From the cell containing the given text, extract its center point as [X, Y] coordinate. 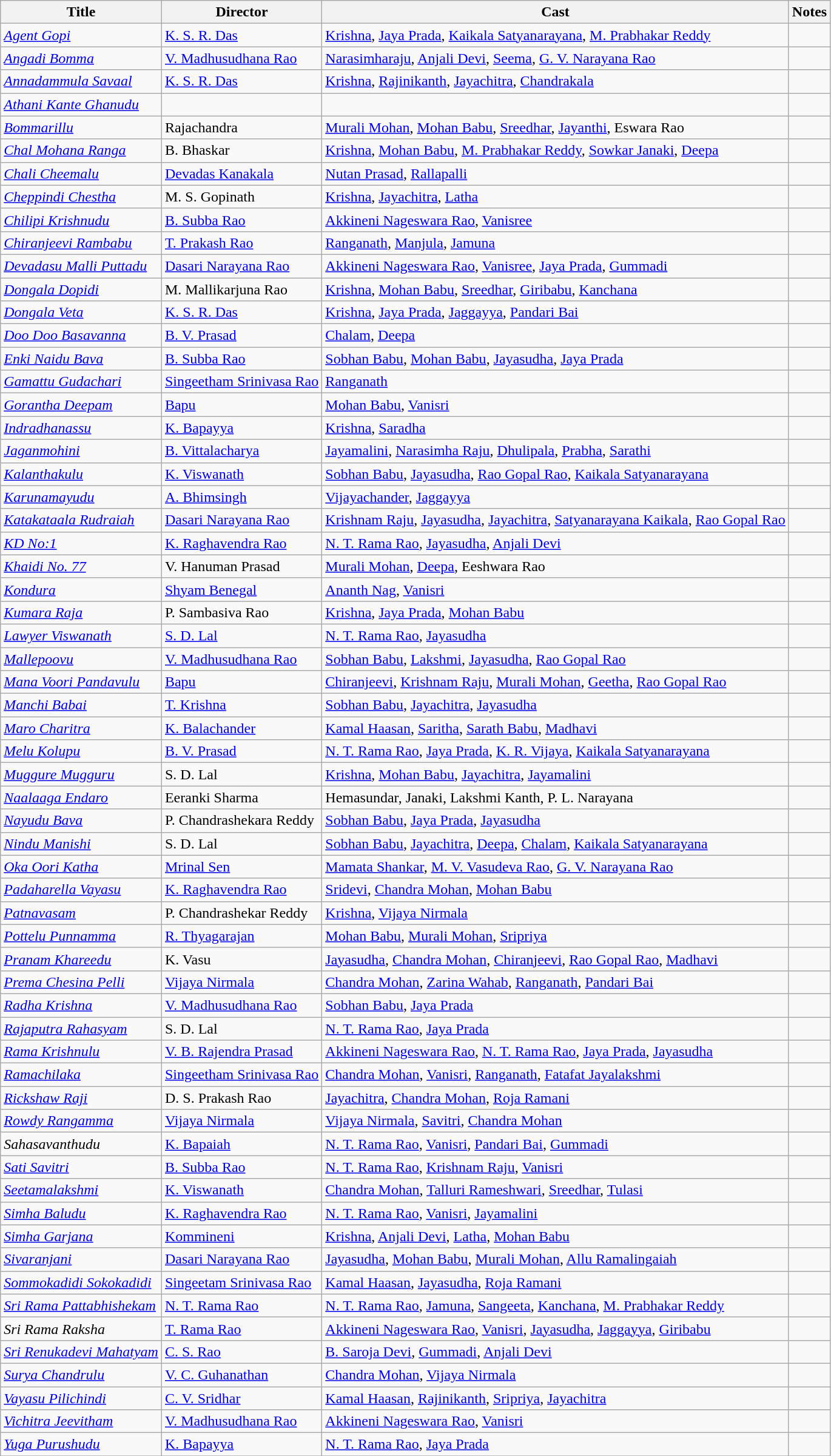
Surya Chandrulu [81, 1375]
Sridevi, Chandra Mohan, Mohan Babu [556, 890]
Doo Doo Basavanna [81, 336]
Sobhan Babu, Jayachitra, Deepa, Chalam, Kaikala Satyanarayana [556, 844]
Krishna, Mohan Babu, Sreedhar, Giribabu, Kanchana [556, 290]
Mamata Shankar, M. V. Vasudeva Rao, G. V. Narayana Rao [556, 867]
Chiranjeevi, Krishnam Raju, Murali Mohan, Geetha, Rao Gopal Rao [556, 682]
Akkineni Nageswara Rao, Vanisri, Jayasudha, Jaggayya, Giribabu [556, 1329]
Kamal Haasan, Jayasudha, Roja Ramani [556, 1282]
Jayasudha, Mohan Babu, Murali Mohan, Allu Ramalingaiah [556, 1259]
Sobhan Babu, Jayasudha, Rao Gopal Rao, Kaikala Satyanarayana [556, 474]
Bommarillu [81, 127]
Devadas Kanakala [241, 174]
Dongala Dopidi [81, 290]
T. Prakash Rao [241, 243]
Kalanthakulu [81, 474]
Notes [809, 12]
R. Thyagarajan [241, 936]
P. Chandrashekara Reddy [241, 821]
Mrinal Sen [241, 867]
Mohan Babu, Vanisri [556, 405]
Krishna, Rajinikanth, Jayachitra, Chandrakala [556, 81]
Vichitra Jeevitham [81, 1421]
Radha Krishna [81, 1005]
B. Vittalacharya [241, 451]
Agent Gopi [81, 35]
B. Saroja Devi, Gummadi, Anjali Devi [556, 1352]
Vayasu Pilichindi [81, 1398]
Sommokadidi Sokokadidi [81, 1282]
Title [81, 12]
N. T. Rama Rao, Vanisri, Jayamalini [556, 1213]
Cast [556, 12]
Krishna, Saradha [556, 428]
Kamal Haasan, Saritha, Sarath Babu, Madhavi [556, 728]
B. Bhaskar [241, 151]
Sobhan Babu, Lakshmi, Jayasudha, Rao Gopal Rao [556, 659]
Vijayachander, Jaggayya [556, 497]
Lawyer Viswanath [81, 635]
Rama Krishnulu [81, 1052]
Sati Savitri [81, 1167]
Krishna, Jaya Prada, Kaikala Satyanarayana, M. Prabhakar Reddy [556, 35]
Mohan Babu, Murali Mohan, Sripriya [556, 936]
Prema Chesina Pelli [81, 982]
N. T. Rama Rao, Jayasudha [556, 635]
A. Bhimsingh [241, 497]
Ranganath [556, 382]
Enki Naidu Bava [81, 359]
Simha Garjana [81, 1236]
Jayasudha, Chandra Mohan, Chiranjeevi, Rao Gopal Rao, Madhavi [556, 959]
N. T. Rama Rao, Jamuna, Sangeeta, Kanchana, M. Prabhakar Reddy [556, 1305]
M. Mallikarjuna Rao [241, 290]
Krishna, Mohan Babu, Jayachitra, Jayamalini [556, 774]
Khaidi No. 77 [81, 566]
C. V. Sridhar [241, 1398]
Chandra Mohan, Vijaya Nirmala [556, 1375]
P. Chandrashekar Reddy [241, 913]
Krishna, Jaya Prada, Jaggayya, Pandari Bai [556, 313]
Akkineni Nageswara Rao, N. T. Rama Rao, Jaya Prada, Jayasudha [556, 1052]
K. Bapaiah [241, 1144]
Murali Mohan, Deepa, Eeshwara Rao [556, 566]
Chandra Mohan, Vanisri, Ranganath, Fatafat Jayalakshmi [556, 1075]
Krishna, Jayachitra, Latha [556, 197]
Krishna, Vijaya Nirmala [556, 913]
Kondura [81, 589]
D. S. Prakash Rao [241, 1098]
Eeranki Sharma [241, 797]
Chandra Mohan, Zarina Wahab, Ranganath, Pandari Bai [556, 982]
Angadi Bomma [81, 58]
Pottelu Punnamma [81, 936]
K. Vasu [241, 959]
Sri Renukadevi Mahatyam [81, 1352]
Patnavasam [81, 913]
Devadasu Malli Puttadu [81, 266]
C. S. Rao [241, 1352]
Krishna, Jaya Prada, Mohan Babu [556, 612]
K. Balachander [241, 728]
N. T. Rama Rao, Jaya Prada, K. R. Vijaya, Kaikala Satyanarayana [556, 751]
Krishna, Mohan Babu, M. Prabhakar Reddy, Sowkar Janaki, Deepa [556, 151]
Dongala Veta [81, 313]
Simha Baludu [81, 1213]
Gorantha Deepam [81, 405]
Mallepoovu [81, 659]
Muggure Mugguru [81, 774]
Gamattu Gudachari [81, 382]
Nindu Manishi [81, 844]
V. C. Guhanathan [241, 1375]
Jayachitra, Chandra Mohan, Roja Ramani [556, 1098]
Melu Kolupu [81, 751]
Annadammula Savaal [81, 81]
Jaganmohini [81, 451]
Ranganath, Manjula, Jamuna [556, 243]
Karunamayudu [81, 497]
Nutan Prasad, Rallapalli [556, 174]
Rajaputra Rahasyam [81, 1029]
Seetamalakshmi [81, 1190]
Padaharella Vayasu [81, 890]
Chiranjeevi Rambabu [81, 243]
Sri Rama Pattabhishekam [81, 1305]
V. B. Rajendra Prasad [241, 1052]
Rowdy Rangamma [81, 1121]
Athani Kante Ghanudu [81, 104]
Rickshaw Raji [81, 1098]
P. Sambasiva Rao [241, 612]
Sobhan Babu, Jaya Prada [556, 1005]
M. S. Gopinath [241, 197]
Chali Cheemalu [81, 174]
Chalam, Deepa [556, 336]
Akkineni Nageswara Rao, Vanisri [556, 1421]
Krishna, Anjali Devi, Latha, Mohan Babu [556, 1236]
Yuga Purushudu [81, 1444]
Indradhanassu [81, 428]
Mana Voori Pandavulu [81, 682]
Director [241, 12]
Ramachilaka [81, 1075]
Kumara Raja [81, 612]
Sri Rama Raksha [81, 1329]
Sahasavanthudu [81, 1144]
Jayamalini, Narasimha Raju, Dhulipala, Prabha, Sarathi [556, 451]
Nayudu Bava [81, 821]
Sobhan Babu, Mohan Babu, Jayasudha, Jaya Prada [556, 359]
Naalaaga Endaro [81, 797]
T. Rama Rao [241, 1329]
Akkineni Nageswara Rao, Vanisree, Jaya Prada, Gummadi [556, 266]
V. Hanuman Prasad [241, 566]
Maro Charitra [81, 728]
Vijaya Nirmala, Savitri, Chandra Mohan [556, 1121]
Sobhan Babu, Jayachitra, Jayasudha [556, 705]
N. T. Rama Rao, Jayasudha, Anjali Devi [556, 543]
Rajachandra [241, 127]
Pranam Khareedu [81, 959]
N. T. Rama Rao [241, 1305]
Singeetam Srinivasa Rao [241, 1282]
Chal Mohana Ranga [81, 151]
Shyam Benegal [241, 589]
T. Krishna [241, 705]
Katakataala Rudraiah [81, 520]
N. T. Rama Rao, Krishnam Raju, Vanisri [556, 1167]
Oka Oori Katha [81, 867]
Sobhan Babu, Jaya Prada, Jayasudha [556, 821]
Akkineni Nageswara Rao, Vanisree [556, 220]
N. T. Rama Rao, Vanisri, Pandari Bai, Gummadi [556, 1144]
Manchi Babai [81, 705]
Kommineni [241, 1236]
Murali Mohan, Mohan Babu, Sreedhar, Jayanthi, Eswara Rao [556, 127]
Krishnam Raju, Jayasudha, Jayachitra, Satyanarayana Kaikala, Rao Gopal Rao [556, 520]
Sivaranjani [81, 1259]
KD No:1 [81, 543]
Hemasundar, Janaki, Lakshmi Kanth, P. L. Narayana [556, 797]
Ananth Nag, Vanisri [556, 589]
Chandra Mohan, Talluri Rameshwari, Sreedhar, Tulasi [556, 1190]
Kamal Haasan, Rajinikanth, Sripriya, Jayachitra [556, 1398]
Narasimharaju, Anjali Devi, Seema, G. V. Narayana Rao [556, 58]
Chilipi Krishnudu [81, 220]
Cheppindi Chestha [81, 197]
